Determine the [X, Y] coordinate at the center of the cell enclosing the given text.  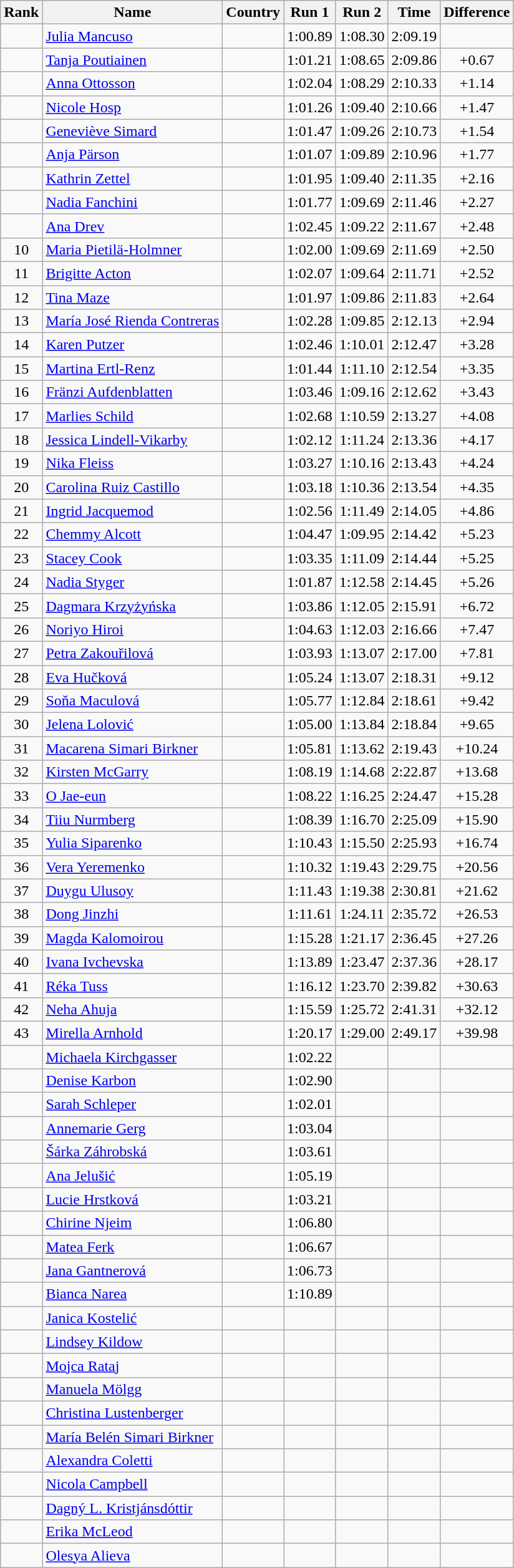
+21.62 [477, 891]
35 [21, 843]
2:14.45 [414, 582]
+4.24 [477, 463]
+6.72 [477, 606]
1:09.16 [362, 392]
Country [253, 12]
24 [21, 582]
Ivana Ivchevska [132, 962]
2:11.83 [414, 298]
1:03.93 [310, 653]
1:21.17 [362, 938]
1:01.07 [310, 155]
1:01.47 [310, 131]
11 [21, 273]
2:13.36 [414, 440]
36 [21, 867]
1:05.81 [310, 748]
Manuela Mölgg [132, 1389]
1:03.86 [310, 606]
+13.68 [477, 772]
Nicola Campbell [132, 1484]
42 [21, 1009]
1:09.85 [362, 321]
38 [21, 914]
1:14.68 [362, 772]
1:10.36 [362, 487]
22 [21, 535]
Stacey Cook [132, 558]
1:15.59 [310, 1009]
2:39.82 [414, 985]
Vera Yeremenko [132, 867]
1:08.29 [362, 84]
Petra Zakouřilová [132, 653]
2:41.31 [414, 1009]
Jelena Lolović [132, 725]
+4.35 [477, 487]
+28.17 [477, 962]
2:36.45 [414, 938]
2:18.31 [414, 677]
Kirsten McGarry [132, 772]
25 [21, 606]
+2.64 [477, 298]
2:22.87 [414, 772]
+1.54 [477, 131]
26 [21, 629]
1:29.00 [362, 1033]
Olesya Alieva [132, 1556]
Sarah Schleper [132, 1105]
1:12.05 [362, 606]
2:12.47 [414, 345]
Alexandra Coletti [132, 1461]
Nadia Fanchini [132, 202]
2:10.33 [414, 84]
Jana Gantnerová [132, 1270]
1:03.21 [310, 1199]
Fränzi Aufdenblatten [132, 392]
31 [21, 748]
Difference [477, 12]
1:10.59 [362, 416]
1:08.30 [362, 36]
2:25.09 [414, 820]
Anna Ottosson [132, 84]
Matea Ferk [132, 1247]
Run 2 [362, 12]
Anja Pärson [132, 155]
2:30.81 [414, 891]
Michaela Kirchgasser [132, 1057]
1:02.68 [310, 416]
Macarena Simari Birkner [132, 748]
2:11.67 [414, 226]
1:01.26 [310, 107]
1:13.89 [310, 962]
Denise Karbon [132, 1081]
2:17.00 [414, 653]
Ana Drev [132, 226]
Erika McLeod [132, 1532]
+15.28 [477, 796]
Lucie Hrstková [132, 1199]
1:03.18 [310, 487]
1:03.46 [310, 392]
1:02.45 [310, 226]
1:01.44 [310, 369]
1:15.50 [362, 843]
1:02.28 [310, 321]
Kathrin Zettel [132, 178]
1:16.12 [310, 985]
Martina Ertl-Renz [132, 369]
+2.27 [477, 202]
2:24.47 [414, 796]
1:02.00 [310, 249]
+7.47 [477, 629]
2:14.44 [414, 558]
1:12.58 [362, 582]
41 [21, 985]
18 [21, 440]
Neha Ahuja [132, 1009]
Janica Kostelić [132, 1318]
+4.86 [477, 511]
Carolina Ruiz Castillo [132, 487]
37 [21, 891]
+4.08 [477, 416]
2:14.05 [414, 511]
Soňa Maculová [132, 701]
Chemmy Alcott [132, 535]
17 [21, 416]
+26.53 [477, 914]
+9.12 [477, 677]
+2.50 [477, 249]
+16.74 [477, 843]
1:08.39 [310, 820]
43 [21, 1033]
40 [21, 962]
Name [132, 12]
2:13.27 [414, 416]
19 [21, 463]
1:02.07 [310, 273]
+2.16 [477, 178]
Eva Hučková [132, 677]
+1.14 [477, 84]
+10.24 [477, 748]
+9.65 [477, 725]
María José Rienda Contreras [132, 321]
1:12.84 [362, 701]
Brigitte Acton [132, 273]
1:11.10 [362, 369]
12 [21, 298]
+3.35 [477, 369]
1:13.84 [362, 725]
1:03.61 [310, 1152]
1:11.61 [310, 914]
2:18.61 [414, 701]
1:08.65 [362, 60]
1:06.73 [310, 1270]
1:11.43 [310, 891]
Lindsey Kildow [132, 1342]
1:03.35 [310, 558]
Nadia Styger [132, 582]
Duygu Ulusoy [132, 891]
1:15.28 [310, 938]
1:12.03 [362, 629]
Julia Mancuso [132, 36]
33 [21, 796]
1:05.77 [310, 701]
1:01.87 [310, 582]
1:20.17 [310, 1033]
27 [21, 653]
1:03.04 [310, 1128]
+27.26 [477, 938]
Tanja Poutiainen [132, 60]
10 [21, 249]
1:19.43 [362, 867]
1:06.67 [310, 1247]
+2.52 [477, 273]
Nika Fleiss [132, 463]
1:01.77 [310, 202]
+5.25 [477, 558]
1:09.22 [362, 226]
Annemarie Gerg [132, 1128]
2:09.86 [414, 60]
1:23.47 [362, 962]
+2.94 [477, 321]
2:12.62 [414, 392]
1:02.22 [310, 1057]
+30.63 [477, 985]
1:10.16 [362, 463]
Noriyo Hiroi [132, 629]
Mojca Rataj [132, 1365]
2:29.75 [414, 867]
Dong Jinzhi [132, 914]
2:10.66 [414, 107]
1:08.22 [310, 796]
1:10.89 [310, 1294]
39 [21, 938]
13 [21, 321]
+5.23 [477, 535]
1:08.19 [310, 772]
1:01.97 [310, 298]
1:11.09 [362, 558]
2:12.13 [414, 321]
+9.42 [477, 701]
1:02.46 [310, 345]
Marlies Schild [132, 416]
Christina Lustenberger [132, 1413]
1:13.62 [362, 748]
30 [21, 725]
1:09.64 [362, 273]
1:05.24 [310, 677]
Mirella Arnhold [132, 1033]
+3.28 [477, 345]
1:11.49 [362, 511]
+1.77 [477, 155]
Jessica Lindell-Vikarby [132, 440]
1:00.89 [310, 36]
2:10.73 [414, 131]
Yulia Siparenko [132, 843]
20 [21, 487]
23 [21, 558]
1:24.11 [362, 914]
1:02.90 [310, 1081]
Rank [21, 12]
+32.12 [477, 1009]
2:18.84 [414, 725]
2:11.71 [414, 273]
2:12.54 [414, 369]
1:16.70 [362, 820]
Chirine Njeim [132, 1223]
1:25.72 [362, 1009]
1:02.04 [310, 84]
1:16.25 [362, 796]
Ingrid Jacquemod [132, 511]
1:06.80 [310, 1223]
14 [21, 345]
Run 1 [310, 12]
María Belén Simari Birkner [132, 1436]
+0.67 [477, 60]
2:35.72 [414, 914]
1:09.95 [362, 535]
1:23.70 [362, 985]
16 [21, 392]
1:02.56 [310, 511]
1:03.27 [310, 463]
Magda Kalomoirou [132, 938]
Dagný L. Kristjánsdóttir [132, 1508]
1:05.19 [310, 1176]
2:37.36 [414, 962]
2:15.91 [414, 606]
Réka Tuss [132, 985]
+1.47 [477, 107]
21 [21, 511]
Nicole Hosp [132, 107]
2:10.96 [414, 155]
Šárka Záhrobská [132, 1152]
1:02.01 [310, 1105]
29 [21, 701]
1:09.86 [362, 298]
1:04.63 [310, 629]
2:11.35 [414, 178]
Tina Maze [132, 298]
+4.17 [477, 440]
34 [21, 820]
Ana Jelušić [132, 1176]
+15.90 [477, 820]
Geneviève Simard [132, 131]
Dagmara Krzyżyńska [132, 606]
2:11.69 [414, 249]
1:09.89 [362, 155]
Maria Pietilä-Holmner [132, 249]
1:11.24 [362, 440]
1:05.00 [310, 725]
1:10.32 [310, 867]
O Jae-eun [132, 796]
2:49.17 [414, 1033]
1:10.43 [310, 843]
2:25.93 [414, 843]
2:14.42 [414, 535]
2:19.43 [414, 748]
1:10.01 [362, 345]
2:13.54 [414, 487]
Tiiu Nurmberg [132, 820]
+5.26 [477, 582]
1:01.21 [310, 60]
+7.81 [477, 653]
1:04.47 [310, 535]
Bianca Narea [132, 1294]
2:13.43 [414, 463]
2:09.19 [414, 36]
1:02.12 [310, 440]
+39.98 [477, 1033]
32 [21, 772]
15 [21, 369]
Karen Putzer [132, 345]
+3.43 [477, 392]
Time [414, 12]
+20.56 [477, 867]
28 [21, 677]
1:09.26 [362, 131]
1:01.95 [310, 178]
2:16.66 [414, 629]
+2.48 [477, 226]
2:11.46 [414, 202]
1:19.38 [362, 891]
